Identify which cell holds the provided text, then report its [x, y] central coordinate. 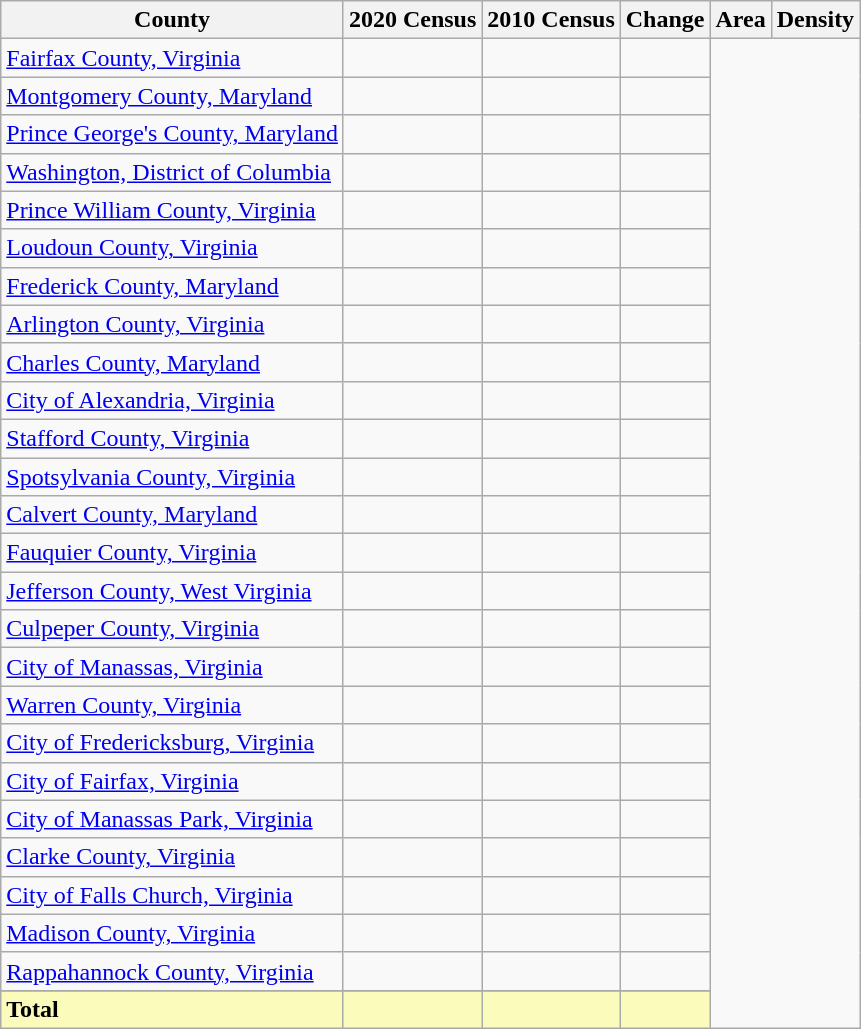
Madison County, Virginia [172, 933]
City of Manassas Park, Virginia [172, 819]
Density [815, 20]
County [172, 20]
Montgomery County, Maryland [172, 96]
Spotsylvania County, Virginia [172, 477]
2010 Census [551, 20]
2020 Census [412, 20]
Frederick County, Maryland [172, 286]
Charles County, Maryland [172, 362]
Jefferson County, West Virginia [172, 591]
Calvert County, Maryland [172, 515]
Prince William County, Virginia [172, 210]
Area [740, 20]
Change [665, 20]
City of Fairfax, Virginia [172, 781]
Prince George's County, Maryland [172, 134]
Stafford County, Virginia [172, 438]
Culpeper County, Virginia [172, 629]
City of Manassas, Virginia [172, 667]
Fauquier County, Virginia [172, 553]
Arlington County, Virginia [172, 324]
Rappahannock County, Virginia [172, 971]
Loudoun County, Virginia [172, 248]
City of Alexandria, Virginia [172, 400]
Warren County, Virginia [172, 705]
Total [172, 1009]
Washington, District of Columbia [172, 172]
Fairfax County, Virginia [172, 58]
City of Falls Church, Virginia [172, 895]
City of Fredericksburg, Virginia [172, 743]
Clarke County, Virginia [172, 857]
